Scan for the cell matching the given text and deliver its [x, y] coordinate at center. 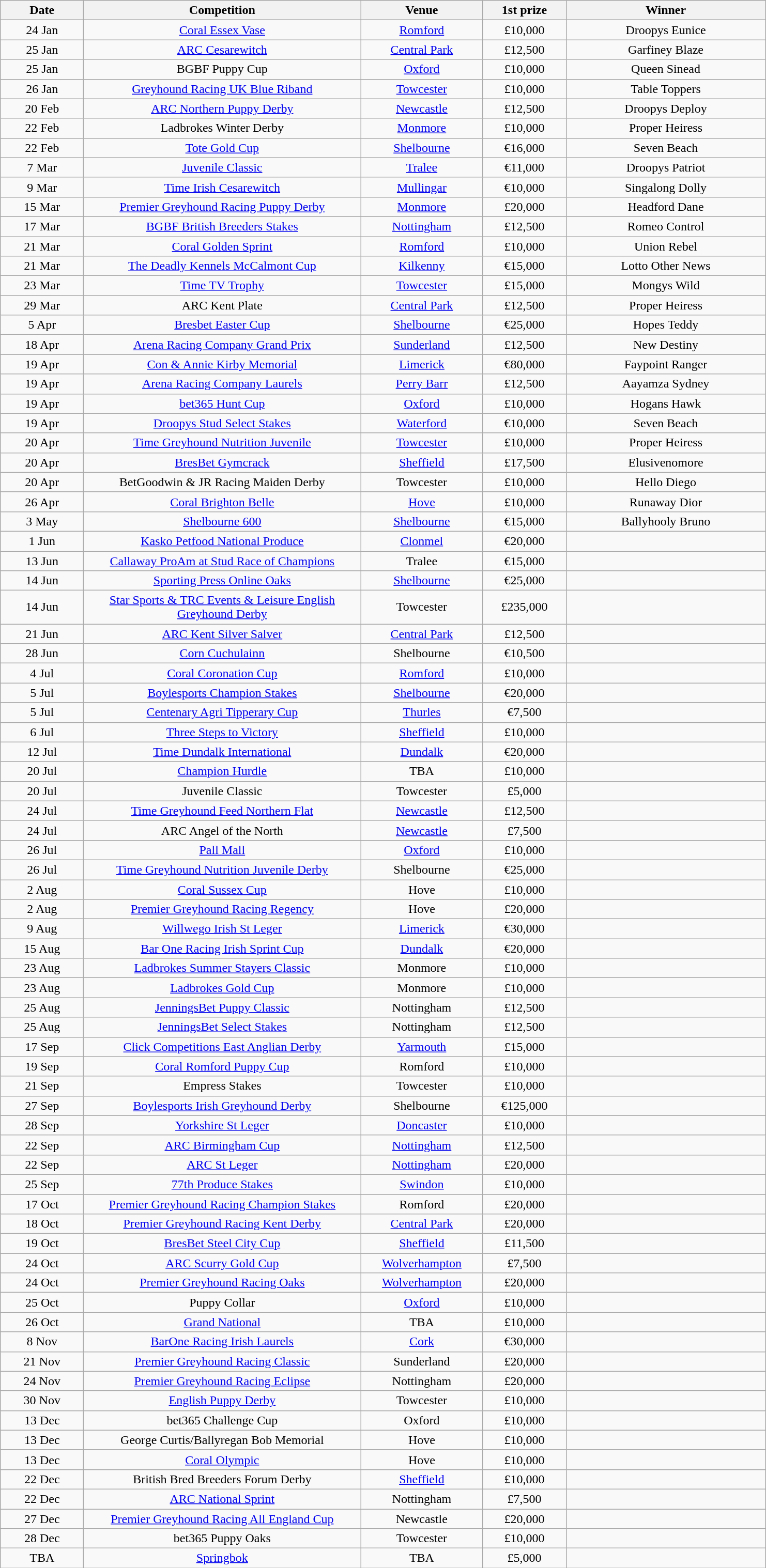
24 Nov [42, 1381]
28 Jun [42, 654]
3 May [42, 521]
Champion Hurdle [222, 771]
Runaway Dior [666, 502]
Coral Golden Sprint [222, 246]
26 Oct [42, 1322]
Cork [422, 1342]
ARC National Sprint [222, 1499]
17 Mar [42, 226]
19 Oct [42, 1244]
Droopys Patriot [666, 167]
25 Sep [42, 1184]
17 Sep [42, 1047]
bet365 Challenge Cup [222, 1420]
Time Dundalk International [222, 752]
£11,500 [524, 1244]
Shelbourne 600 [222, 521]
Winner [666, 10]
Arena Racing Company Grand Prix [222, 345]
English Puppy Derby [222, 1401]
Ballyhooly Bruno [666, 521]
Coral Romford Puppy Cup [222, 1066]
77th Produce Stakes [222, 1184]
Yarmouth [422, 1047]
26 Jan [42, 89]
Premier Greyhound Racing Kent Derby [222, 1224]
Corn Cuchulainn [222, 654]
ARC Scurry Gold Cup [222, 1263]
Thurles [422, 712]
€10,500 [524, 654]
Coral Sussex Cup [222, 889]
£235,000 [524, 608]
Boylesports Champion Stakes [222, 693]
Springbok [222, 1558]
Hogans Hawk [666, 403]
Willwego Irish St Leger [222, 929]
Droopys Deploy [666, 108]
12 Jul [42, 752]
20 Feb [42, 108]
15 Aug [42, 949]
ARC Northern Puppy Derby [222, 108]
Time Irish Cesarewitch [222, 187]
Lotto Other News [666, 266]
ARC Kent Plate [222, 305]
Mongys Wild [666, 286]
BGBF British Breeders Stakes [222, 226]
Click Competitions East Anglian Derby [222, 1047]
ARC Kent Silver Salver [222, 634]
1 Jun [42, 541]
Time Greyhound Nutrition Juvenile Derby [222, 870]
Kasko Petfood National Produce [222, 541]
ARC Angel of the North [222, 830]
Star Sports & TRC Events & Leisure English Greyhound Derby [222, 608]
Grand National [222, 1322]
25 Oct [42, 1302]
Coral Coronation Cup [222, 673]
6 Jul [42, 732]
Empress Stakes [222, 1086]
Greyhound Racing UK Blue Riband [222, 89]
Headford Dane [666, 207]
Bar One Racing Irish Sprint Cup [222, 949]
British Bred Breeders Forum Derby [222, 1479]
Kilkenny [422, 266]
JenningsBet Puppy Classic [222, 1007]
21 Nov [42, 1361]
4 Jul [42, 673]
13 Jun [42, 561]
Tote Gold Cup [222, 148]
£17,500 [524, 462]
Venue [422, 10]
ARC Birmingham Cup [222, 1145]
Boylesports Irish Greyhound Derby [222, 1106]
BetGoodwin & JR Racing Maiden Derby [222, 482]
Bresbet Easter Cup [222, 325]
8 Nov [42, 1342]
The Deadly Kennels McCalmont Cup [222, 266]
ARC St Leger [222, 1165]
BresBet Steel City Cup [222, 1244]
19 Sep [42, 1066]
27 Dec [42, 1518]
Romeo Control [666, 226]
bet365 Hunt Cup [222, 403]
Arena Racing Company Laurels [222, 384]
Premier Greyhound Racing Champion Stakes [222, 1204]
Perry Barr [422, 384]
Premier Greyhound Racing Regency [222, 909]
Elusivenomore [666, 462]
18 Oct [42, 1224]
27 Sep [42, 1106]
9 Mar [42, 187]
7 Mar [42, 167]
Premier Greyhound Racing All England Cup [222, 1518]
Premier Greyhound Racing Eclipse [222, 1381]
24 Jan [42, 30]
bet365 Puppy Oaks [222, 1539]
Pall Mall [222, 850]
28 Dec [42, 1539]
€7,500 [524, 712]
Time Greyhound Nutrition Juvenile [222, 443]
Puppy Collar [222, 1302]
Droopys Eunice [666, 30]
Premier Greyhound Racing Puppy Derby [222, 207]
Aayamza Sydney [666, 384]
Union Rebel [666, 246]
Sporting Press Online Oaks [222, 581]
Time Greyhound Feed Northern Flat [222, 811]
Mullingar [422, 187]
Doncaster [422, 1125]
21 Sep [42, 1086]
Singalong Dolly [666, 187]
€80,000 [524, 364]
Three Steps to Victory [222, 732]
€11,000 [524, 167]
BresBet Gymcrack [222, 462]
29 Mar [42, 305]
Centenary Agri Tipperary Cup [222, 712]
New Destiny [666, 345]
5 Apr [42, 325]
1st prize [524, 10]
17 Oct [42, 1204]
Faypoint Ranger [666, 364]
Swindon [422, 1184]
Competition [222, 10]
Coral Brighton Belle [222, 502]
Ladbrokes Winter Derby [222, 128]
Queen Sinead [666, 69]
Ladbrokes Summer Stayers Classic [222, 968]
Premier Greyhound Racing Oaks [222, 1283]
Yorkshire St Leger [222, 1125]
30 Nov [42, 1401]
Coral Olympic [222, 1460]
Clonmel [422, 541]
28 Sep [42, 1125]
Droopys Stud Select Stakes [222, 423]
Date [42, 10]
€125,000 [524, 1106]
26 Apr [42, 502]
Waterford [422, 423]
Coral Essex Vase [222, 30]
BarOne Racing Irish Laurels [222, 1342]
BGBF Puppy Cup [222, 69]
23 Mar [42, 286]
Garfiney Blaze [666, 50]
Hello Diego [666, 482]
Table Toppers [666, 89]
ARC Cesarewitch [222, 50]
Time TV Trophy [222, 286]
Ladbrokes Gold Cup [222, 988]
18 Apr [42, 345]
Callaway ProAm at Stud Race of Champions [222, 561]
21 Jun [42, 634]
Premier Greyhound Racing Classic [222, 1361]
€16,000 [524, 148]
George Curtis/Ballyregan Bob Memorial [222, 1440]
Hopes Teddy [666, 325]
9 Aug [42, 929]
JenningsBet Select Stakes [222, 1027]
15 Mar [42, 207]
Con & Annie Kirby Memorial [222, 364]
